Detect which cell encompasses the target text, then output its (X, Y) center coordinate. 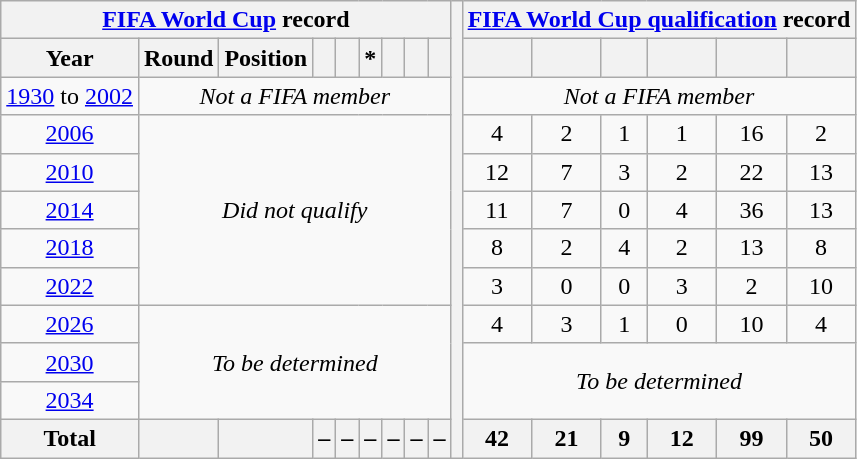
* (370, 58)
Position (266, 58)
2022 (70, 286)
2018 (70, 248)
Year (70, 58)
36 (752, 210)
Round (178, 58)
1930 to 2002 (70, 96)
Total (70, 438)
FIFA World Cup qualification record (659, 20)
22 (752, 172)
16 (752, 134)
2010 (70, 172)
2030 (70, 362)
2034 (70, 400)
2026 (70, 324)
9 (624, 438)
42 (497, 438)
11 (497, 210)
21 (567, 438)
Did not qualify (294, 210)
2006 (70, 134)
50 (821, 438)
2014 (70, 210)
99 (752, 438)
FIFA World Cup record (226, 20)
